Return (X, Y) of the center of cell containing provided text 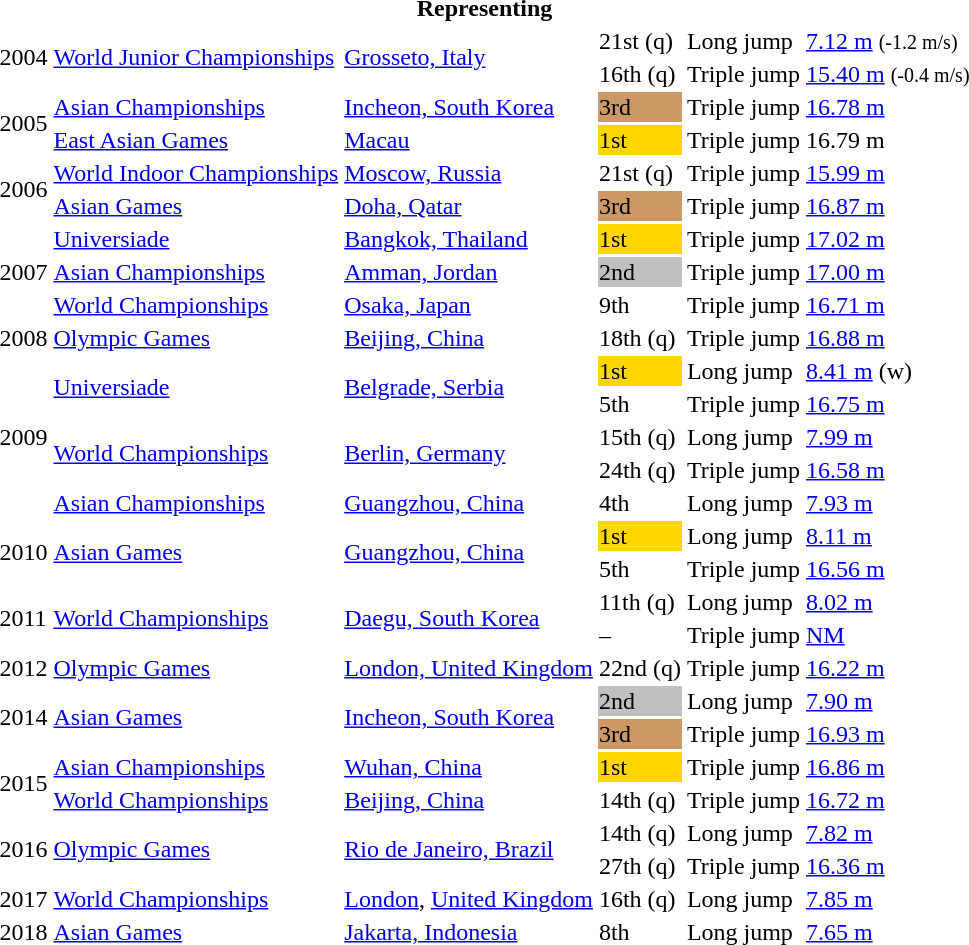
Rio de Janeiro, Brazil (469, 850)
East Asian Games (196, 140)
Osaka, Japan (469, 305)
22nd (q) (640, 668)
Belgrade, Serbia (469, 388)
15th (q) (640, 437)
9th (640, 305)
World Indoor Championships (196, 173)
Berlin, Germany (469, 454)
Doha, Qatar (469, 206)
18th (q) (640, 338)
27th (q) (640, 866)
11th (q) (640, 602)
Wuhan, China (469, 767)
Macau (469, 140)
Bangkok, Thailand (469, 239)
World Junior Championships (196, 58)
– (640, 635)
24th (q) (640, 470)
Grosseto, Italy (469, 58)
4th (640, 503)
Daegu, South Korea (469, 618)
Amman, Jordan (469, 272)
Moscow, Russia (469, 173)
